Provide the (X, Y) coordinate of the cell's center where the given text is located.  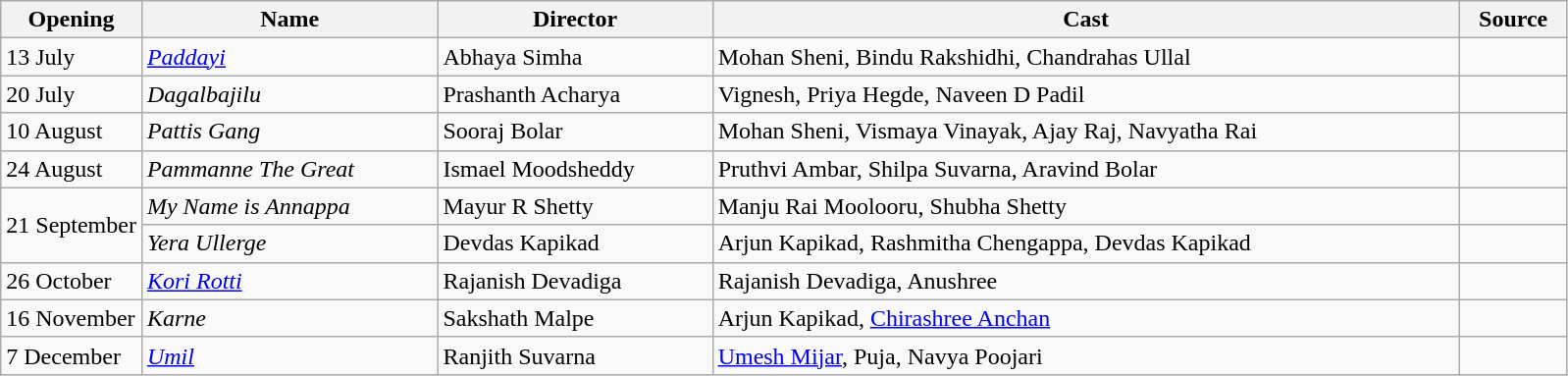
Manju Rai Moolooru, Shubha Shetty (1085, 206)
Opening (72, 20)
Ranjith Suvarna (575, 355)
Karne (289, 318)
Dagalbajilu (289, 94)
Umesh Mijar, Puja, Navya Poojari (1085, 355)
Kori Rotti (289, 281)
Arjun Kapikad, Rashmitha Chengappa, Devdas Kapikad (1085, 243)
Mohan Sheni, Bindu Rakshidhi, Chandrahas Ullal (1085, 57)
21 September (72, 225)
24 August (72, 169)
Pattis Gang (289, 132)
20 July (72, 94)
13 July (72, 57)
26 October (72, 281)
Pammanne The Great (289, 169)
Paddayi (289, 57)
Arjun Kapikad, Chirashree Anchan (1085, 318)
Mayur R Shetty (575, 206)
Source (1513, 20)
Mohan Sheni, Vismaya Vinayak, Ajay Raj, Navyatha Rai (1085, 132)
16 November (72, 318)
Sooraj Bolar (575, 132)
Abhaya Simha (575, 57)
Prashanth Acharya (575, 94)
Director (575, 20)
Rajanish Devadiga, Anushree (1085, 281)
Name (289, 20)
My Name is Annappa (289, 206)
Umil (289, 355)
Cast (1085, 20)
Ismael Moodsheddy (575, 169)
10 August (72, 132)
Yera Ullerge (289, 243)
Pruthvi Ambar, Shilpa Suvarna, Aravind Bolar (1085, 169)
Devdas Kapikad (575, 243)
Vignesh, Priya Hegde, Naveen D Padil (1085, 94)
Rajanish Devadiga (575, 281)
7 December (72, 355)
Sakshath Malpe (575, 318)
